Find where the given text appears and provide that cell's center as [x, y] coordinate. 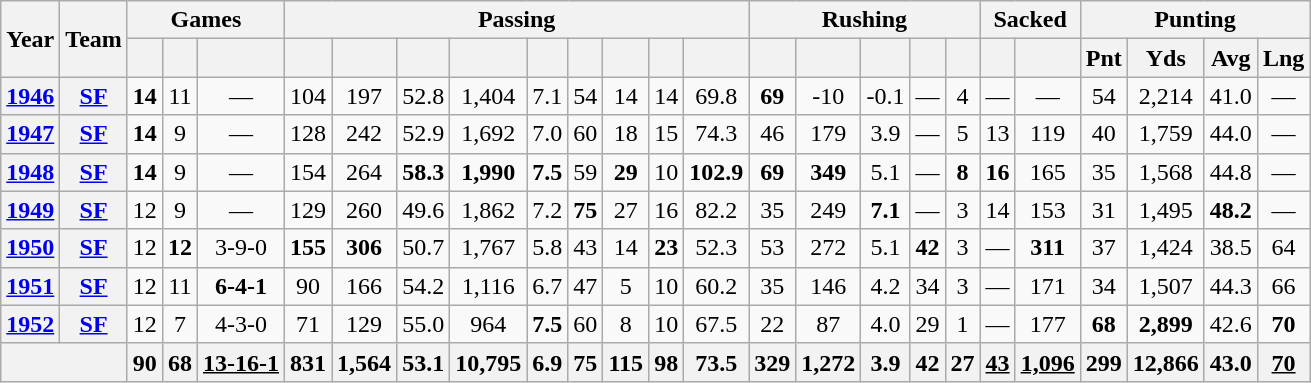
115 [626, 362]
1,424 [1166, 248]
272 [828, 248]
52.3 [716, 248]
23 [666, 248]
64 [1283, 248]
22 [772, 324]
73.5 [716, 362]
46 [772, 134]
1,272 [828, 362]
349 [828, 172]
44.8 [1230, 172]
104 [308, 96]
49.6 [424, 210]
50.7 [424, 248]
264 [364, 172]
4-3-0 [240, 324]
311 [1048, 248]
4.0 [886, 324]
5.8 [548, 248]
260 [364, 210]
153 [1048, 210]
166 [364, 286]
12,866 [1166, 362]
171 [1048, 286]
18 [626, 134]
146 [828, 286]
87 [828, 324]
1,862 [488, 210]
15 [666, 134]
249 [828, 210]
Yds [1166, 58]
1,759 [1166, 134]
128 [308, 134]
53.1 [424, 362]
Lng [1283, 58]
Pnt [1104, 58]
7.0 [548, 134]
58.3 [424, 172]
2,899 [1166, 324]
55.0 [424, 324]
69.8 [716, 96]
102.9 [716, 172]
154 [308, 172]
299 [1104, 362]
37 [1104, 248]
1,507 [1166, 286]
1,990 [488, 172]
1951 [30, 286]
52.8 [424, 96]
Year [30, 39]
1946 [30, 96]
10,795 [488, 362]
44.0 [1230, 134]
52.9 [424, 134]
242 [364, 134]
7.2 [548, 210]
Rushing [864, 20]
48.2 [1230, 210]
82.2 [716, 210]
67.5 [716, 324]
1,767 [488, 248]
1950 [30, 248]
119 [1048, 134]
177 [1048, 324]
964 [488, 324]
Avg [1230, 58]
44.3 [1230, 286]
38.5 [1230, 248]
71 [308, 324]
42.6 [1230, 324]
6.9 [548, 362]
155 [308, 248]
54.2 [424, 286]
1949 [30, 210]
1,404 [488, 96]
Games [206, 20]
Punting [1195, 20]
2,214 [1166, 96]
197 [364, 96]
1,096 [1048, 362]
31 [1104, 210]
40 [1104, 134]
165 [1048, 172]
66 [1283, 286]
1,564 [364, 362]
4.2 [886, 286]
74.3 [716, 134]
1948 [30, 172]
1 [962, 324]
831 [308, 362]
41.0 [1230, 96]
-10 [828, 96]
98 [666, 362]
1947 [30, 134]
-0.1 [886, 96]
179 [828, 134]
Passing [517, 20]
1,495 [1166, 210]
6-4-1 [240, 286]
43.0 [1230, 362]
1952 [30, 324]
59 [586, 172]
13-16-1 [240, 362]
329 [772, 362]
306 [364, 248]
4 [962, 96]
60.2 [716, 286]
Sacked [1030, 20]
13 [998, 134]
1,116 [488, 286]
7 [180, 324]
1,692 [488, 134]
3-9-0 [240, 248]
53 [772, 248]
1,568 [1166, 172]
6.7 [548, 286]
Team [94, 39]
47 [586, 286]
